Scan for the cell matching the given text and deliver its [X, Y] coordinate at center. 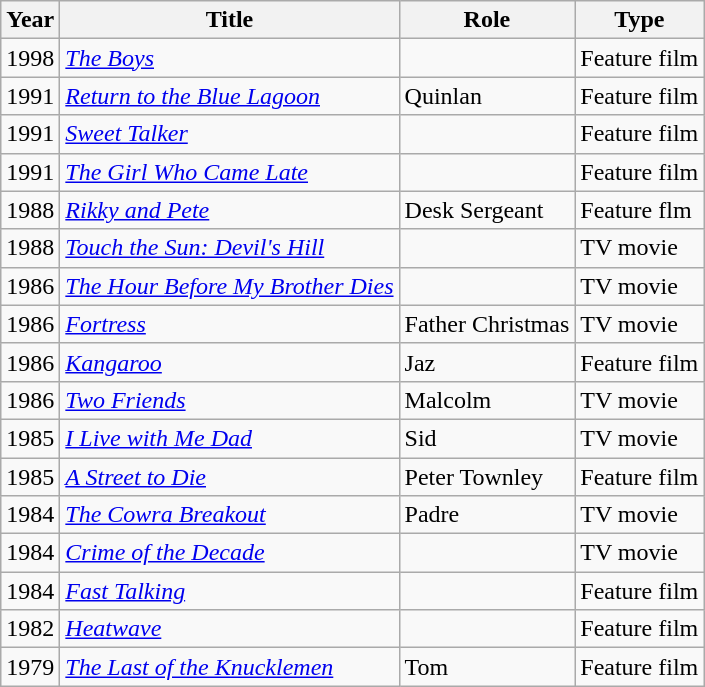
Rikky and Pete [230, 210]
Fast Talking [230, 591]
Jaz [487, 362]
The Hour Before My Brother Dies [230, 286]
Touch the Sun: Devil's Hill [230, 248]
Heatwave [230, 629]
Father Christmas [487, 324]
Feature flm [640, 210]
Return to the Blue Lagoon [230, 96]
Role [487, 20]
Padre [487, 515]
The Cowra Breakout [230, 515]
The Boys [230, 58]
Fortress [230, 324]
The Girl Who Came Late [230, 172]
Type [640, 20]
Sweet Talker [230, 134]
1979 [30, 667]
Kangaroo [230, 362]
Crime of the Decade [230, 553]
Two Friends [230, 400]
A Street to Die [230, 477]
Quinlan [487, 96]
1982 [30, 629]
Malcolm [487, 400]
Sid [487, 438]
Tom [487, 667]
1998 [30, 58]
Desk Sergeant [487, 210]
I Live with Me Dad [230, 438]
Peter Townley [487, 477]
Year [30, 20]
Title [230, 20]
The Last of the Knucklemen [230, 667]
